Return the [X, Y] coordinate for the center point of the cell that contains the specified text.  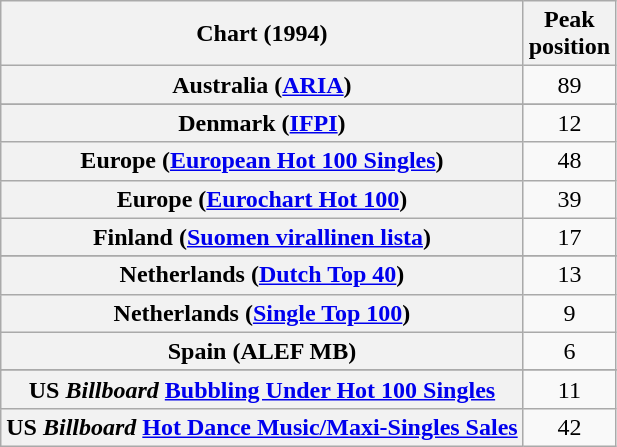
Europe (Eurochart Hot 100) [262, 199]
Netherlands (Single Top 100) [262, 313]
39 [569, 199]
US Billboard Hot Dance Music/Maxi-Singles Sales [262, 427]
US Billboard Bubbling Under Hot 100 Singles [262, 389]
Chart (1994) [262, 34]
13 [569, 275]
Spain (ALEF MB) [262, 351]
89 [569, 85]
48 [569, 161]
Finland (Suomen virallinen lista) [262, 237]
Europe (European Hot 100 Singles) [262, 161]
Australia (ARIA) [262, 85]
42 [569, 427]
11 [569, 389]
Netherlands (Dutch Top 40) [262, 275]
6 [569, 351]
17 [569, 237]
12 [569, 123]
Denmark (IFPI) [262, 123]
9 [569, 313]
Peakposition [569, 34]
